Provide the [x, y] coordinate of the cell's center where the given text is located.  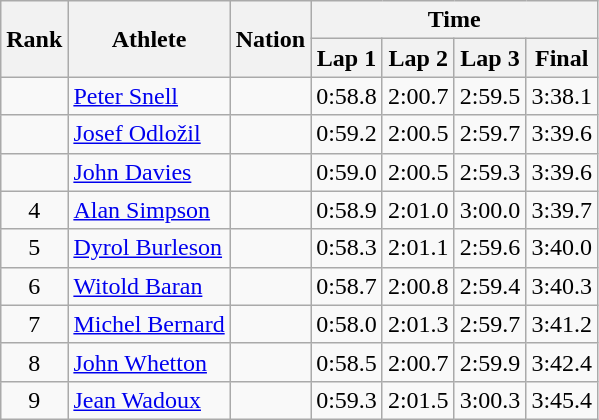
2:01.1 [418, 248]
3:45.4 [562, 400]
2:01.0 [418, 210]
2:00.8 [418, 286]
0:58.8 [347, 96]
0:58.0 [347, 324]
Final [562, 58]
John Davies [149, 172]
2:59.4 [490, 286]
3:38.1 [562, 96]
Lap 3 [490, 58]
0:58.3 [347, 248]
Lap 2 [418, 58]
Michel Bernard [149, 324]
Athlete [149, 39]
Rank [34, 39]
2:59.3 [490, 172]
0:58.5 [347, 362]
Witold Baran [149, 286]
7 [34, 324]
John Whetton [149, 362]
5 [34, 248]
6 [34, 286]
Nation [270, 39]
0:58.7 [347, 286]
Dyrol Burleson [149, 248]
8 [34, 362]
2:59.5 [490, 96]
2:59.9 [490, 362]
2:01.3 [418, 324]
Alan Simpson [149, 210]
9 [34, 400]
2:59.6 [490, 248]
0:59.2 [347, 134]
3:40.3 [562, 286]
4 [34, 210]
Time [454, 20]
3:42.4 [562, 362]
2:01.5 [418, 400]
Peter Snell [149, 96]
3:00.0 [490, 210]
0:59.3 [347, 400]
Josef Odložil [149, 134]
3:39.7 [562, 210]
0:58.9 [347, 210]
0:59.0 [347, 172]
3:00.3 [490, 400]
3:40.0 [562, 248]
Lap 1 [347, 58]
Jean Wadoux [149, 400]
3:41.2 [562, 324]
